Provide the (X, Y) coordinate of the cell's center where the given text is located.  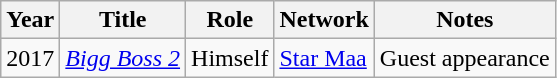
Year (30, 20)
2017 (30, 58)
Himself (230, 58)
Bigg Boss 2 (123, 58)
Guest appearance (464, 58)
Star Maa (324, 58)
Title (123, 20)
Notes (464, 20)
Network (324, 20)
Role (230, 20)
